Identify which cell holds the provided text, then report its [X, Y] central coordinate. 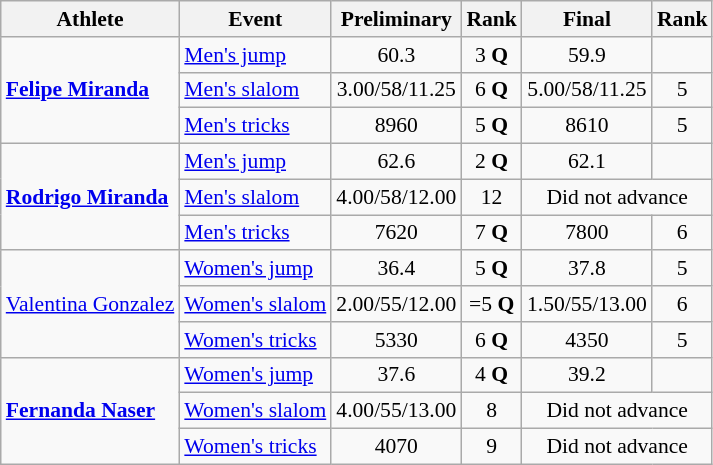
1.50/55/13.00 [587, 304]
7 Q [492, 233]
7620 [396, 233]
37.6 [396, 375]
62.1 [587, 162]
Preliminary [396, 19]
3.00/58/11.25 [396, 90]
4 Q [492, 375]
5.00/58/11.25 [587, 90]
2.00/55/12.00 [396, 304]
9 [492, 447]
4070 [396, 447]
59.9 [587, 55]
Felipe Miranda [90, 90]
Fernanda Naser [90, 410]
8 [492, 411]
39.2 [587, 375]
36.4 [396, 269]
Final [587, 19]
4350 [587, 340]
37.8 [587, 269]
Event [255, 19]
4.00/58/12.00 [396, 197]
60.3 [396, 55]
Valentina Gonzalez [90, 304]
62.6 [396, 162]
Athlete [90, 19]
12 [492, 197]
7800 [587, 233]
2 Q [492, 162]
8610 [587, 126]
3 Q [492, 55]
=5 Q [492, 304]
4.00/55/13.00 [396, 411]
8960 [396, 126]
Rodrigo Miranda [90, 198]
5330 [396, 340]
